Detect which cell encompasses the target text, then output its (x, y) center coordinate. 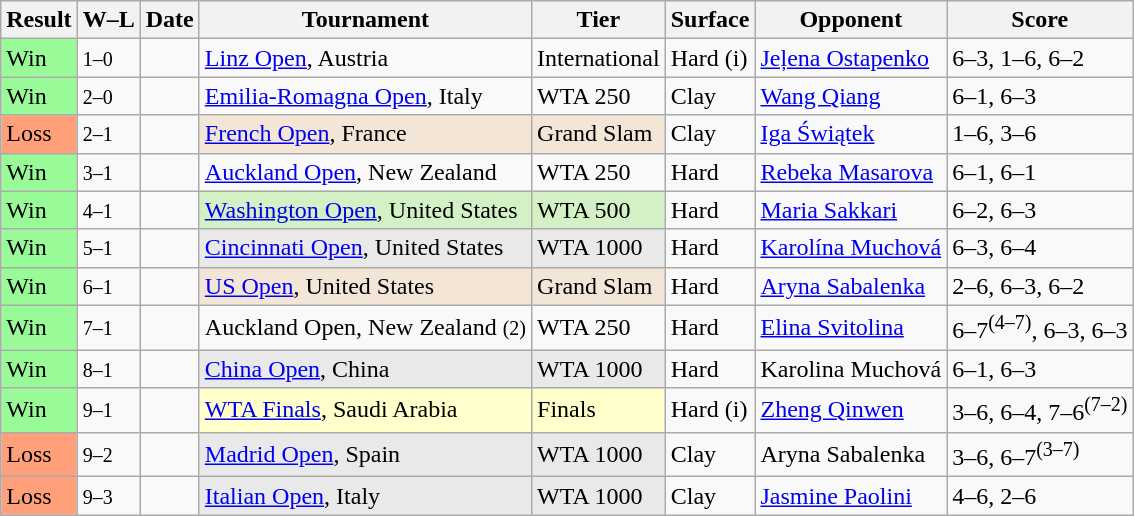
Italian Open, Italy (365, 496)
1–6, 3–6 (1040, 134)
Madrid Open, Spain (365, 454)
6–7(4–7), 6–3, 6–3 (1040, 328)
Rebeka Masarova (851, 172)
Surface (710, 20)
US Open, United States (365, 286)
4–1 (108, 210)
Auckland Open, New Zealand (365, 172)
5–1 (108, 248)
6–3, 6–4 (1040, 248)
Result (39, 20)
Karolína Muchová (851, 248)
1–0 (108, 58)
Tier (599, 20)
Score (1040, 20)
Maria Sakkari (851, 210)
3–6, 6–4, 7–6(7–2) (1040, 410)
4–6, 2–6 (1040, 496)
9–2 (108, 454)
Elina Svitolina (851, 328)
7–1 (108, 328)
Cincinnati Open, United States (365, 248)
6–1 (108, 286)
WTA Finals, Saudi Arabia (365, 410)
3–6, 6–7(3–7) (1040, 454)
6–3, 1–6, 6–2 (1040, 58)
Iga Świątek (851, 134)
Wang Qiang (851, 96)
3–1 (108, 172)
6–2, 6–3 (1040, 210)
Zheng Qinwen (851, 410)
WTA 500 (599, 210)
Opponent (851, 20)
8–1 (108, 369)
Emilia-Romagna Open, Italy (365, 96)
Karolina Muchová (851, 369)
W–L (108, 20)
International (599, 58)
9–3 (108, 496)
Jasmine Paolini (851, 496)
Auckland Open, New Zealand (2) (365, 328)
Jeļena Ostapenko (851, 58)
Linz Open, Austria (365, 58)
French Open, France (365, 134)
9–1 (108, 410)
Tournament (365, 20)
2–1 (108, 134)
Date (170, 20)
Finals (599, 410)
6–1, 6–1 (1040, 172)
Washington Open, United States (365, 210)
China Open, China (365, 369)
2–0 (108, 96)
2–6, 6–3, 6–2 (1040, 286)
